Return [x, y] of the center of cell containing provided text 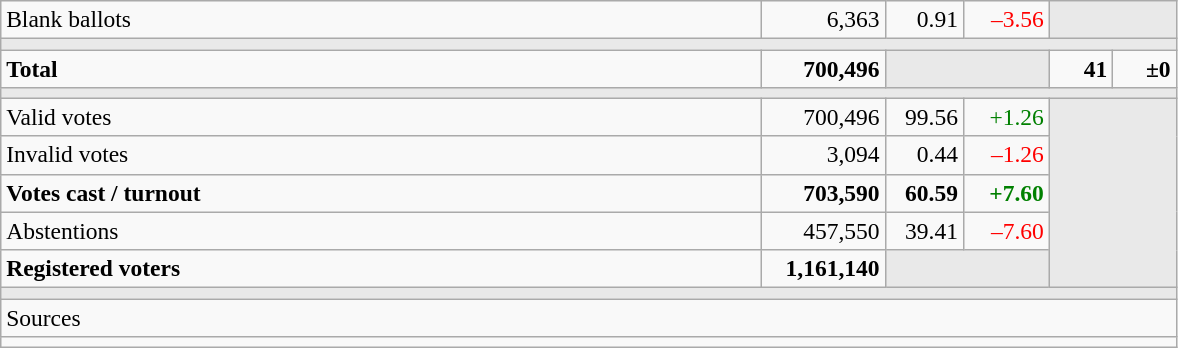
–3.56 [1006, 20]
±0 [1144, 69]
3,094 [824, 155]
39.41 [924, 231]
Invalid votes [382, 155]
99.56 [924, 117]
–1.26 [1006, 155]
Sources [588, 317]
Abstentions [382, 231]
1,161,140 [824, 269]
+1.26 [1006, 117]
6,363 [824, 20]
–7.60 [1006, 231]
41 [1080, 69]
Total [382, 69]
0.91 [924, 20]
Registered voters [382, 269]
Valid votes [382, 117]
0.44 [924, 155]
Blank ballots [382, 20]
457,550 [824, 231]
Votes cast / turnout [382, 193]
703,590 [824, 193]
+7.60 [1006, 193]
60.59 [924, 193]
